Search for the cell housing the specified text and yield its (x, y) center coordinate. 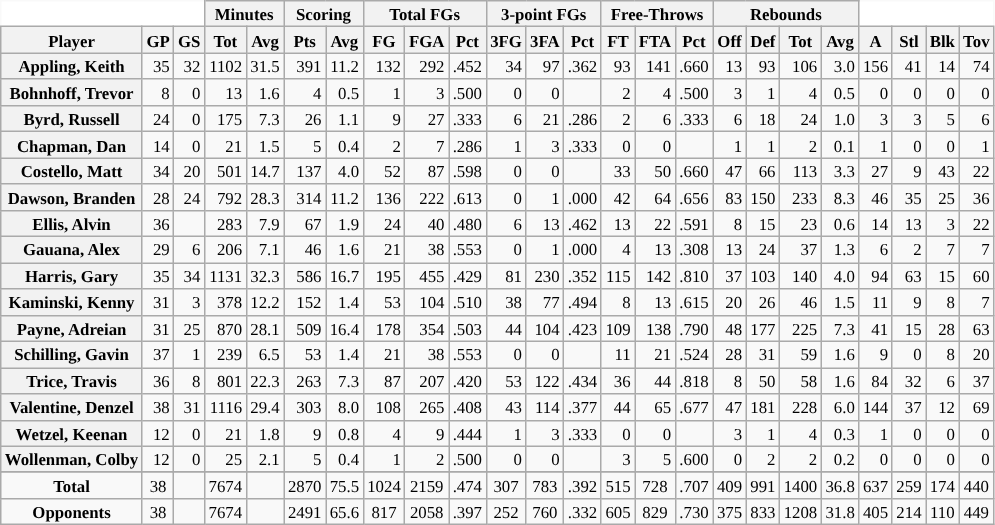
114 (545, 407)
375 (730, 512)
.613 (468, 197)
66 (762, 171)
728 (656, 486)
637 (876, 486)
48 (730, 328)
52 (384, 171)
175 (225, 119)
509 (305, 328)
870 (225, 328)
354 (427, 328)
283 (225, 224)
.434 (583, 381)
81 (506, 276)
760 (545, 512)
.810 (694, 276)
3FG (506, 40)
31.5 (265, 66)
1116 (225, 407)
103 (762, 276)
108 (384, 407)
1102 (225, 66)
2.1 (265, 459)
.503 (468, 328)
303 (305, 407)
Scoring (324, 14)
67 (305, 224)
Opponents (72, 512)
174 (942, 486)
233 (801, 197)
29 (158, 250)
FGA (427, 40)
94 (876, 276)
.494 (583, 302)
.308 (694, 250)
14.7 (265, 171)
.423 (583, 328)
605 (618, 512)
77 (545, 302)
405 (876, 512)
178 (384, 328)
FG (384, 40)
314 (305, 197)
586 (305, 276)
Tov (976, 40)
.818 (694, 381)
Kaminski, Kenny (72, 302)
.598 (468, 171)
83 (730, 197)
40 (427, 224)
Bohnhoff, Trevor (72, 93)
Wollenman, Colby (72, 459)
GS (190, 40)
58 (801, 381)
144 (876, 407)
833 (762, 512)
Trice, Travis (72, 381)
0.2 (840, 459)
31.8 (840, 512)
206 (225, 250)
.444 (468, 433)
69 (976, 407)
.474 (468, 486)
64 (656, 197)
8.0 (345, 407)
65.6 (345, 512)
Blk (942, 40)
Pts (305, 40)
FTA (656, 40)
391 (305, 66)
.591 (694, 224)
228 (801, 407)
150 (762, 197)
214 (908, 512)
FT (618, 40)
106 (801, 66)
265 (427, 407)
97 (545, 66)
75.5 (345, 486)
7.1 (265, 250)
501 (225, 171)
259 (908, 486)
6.0 (840, 407)
Stl (908, 40)
.510 (468, 302)
122 (545, 381)
Harris, Gary (72, 276)
449 (976, 512)
Off (730, 40)
440 (976, 486)
60 (976, 276)
113 (801, 171)
0.8 (345, 433)
Player (72, 40)
1.8 (265, 433)
.524 (694, 355)
.730 (694, 512)
A (876, 40)
1.9 (345, 224)
515 (618, 486)
0.3 (840, 433)
110 (942, 512)
378 (225, 302)
.362 (583, 66)
239 (225, 355)
32.3 (265, 276)
0.6 (840, 224)
16.7 (345, 276)
195 (384, 276)
138 (656, 328)
22.3 (265, 381)
3.0 (840, 66)
42 (618, 197)
.462 (583, 224)
801 (225, 381)
.397 (468, 512)
28.3 (265, 197)
Valentine, Denzel (72, 407)
7.9 (265, 224)
1.0 (840, 119)
1208 (801, 512)
12.2 (265, 302)
6.5 (265, 355)
141 (656, 66)
.420 (468, 381)
.600 (694, 459)
Appling, Keith (72, 66)
1024 (384, 486)
16.4 (345, 328)
137 (305, 171)
1.1 (345, 119)
2491 (305, 512)
207 (427, 381)
Ellis, Alvin (72, 224)
991 (762, 486)
.615 (694, 302)
.408 (468, 407)
140 (801, 276)
225 (801, 328)
Total (72, 486)
263 (305, 381)
Schilling, Gavin (72, 355)
.790 (694, 328)
.707 (694, 486)
115 (618, 276)
Payne, Adreian (72, 328)
.377 (583, 407)
409 (730, 486)
307 (506, 486)
181 (762, 407)
152 (305, 302)
3-point FGs (544, 14)
.352 (583, 276)
222 (427, 197)
.677 (694, 407)
1131 (225, 276)
Free-Throws (656, 14)
74 (976, 66)
792 (225, 197)
.452 (468, 66)
.392 (583, 486)
0.1 (840, 145)
.480 (468, 224)
783 (545, 486)
292 (427, 66)
1.3 (840, 250)
142 (656, 276)
Chapman, Dan (72, 145)
36.8 (840, 486)
3.3 (840, 171)
Minutes (244, 14)
33 (618, 171)
59 (801, 355)
65 (656, 407)
109 (618, 328)
8.3 (840, 197)
.656 (694, 197)
1400 (801, 486)
18 (762, 119)
29.4 (265, 407)
136 (384, 197)
.332 (583, 512)
230 (545, 276)
252 (506, 512)
2058 (427, 512)
2159 (427, 486)
Rebounds (786, 14)
132 (384, 66)
Def (762, 40)
23 (801, 224)
156 (876, 66)
84 (876, 381)
.429 (468, 276)
GP (158, 40)
28.1 (265, 328)
817 (384, 512)
177 (762, 328)
Costello, Matt (72, 171)
Gauana, Alex (72, 250)
Byrd, Russell (72, 119)
3FA (545, 40)
Wetzel, Keenan (72, 433)
Total FGs (424, 14)
Dawson, Branden (72, 197)
2870 (305, 486)
455 (427, 276)
829 (656, 512)
